Return (x, y) of the center of cell containing provided text 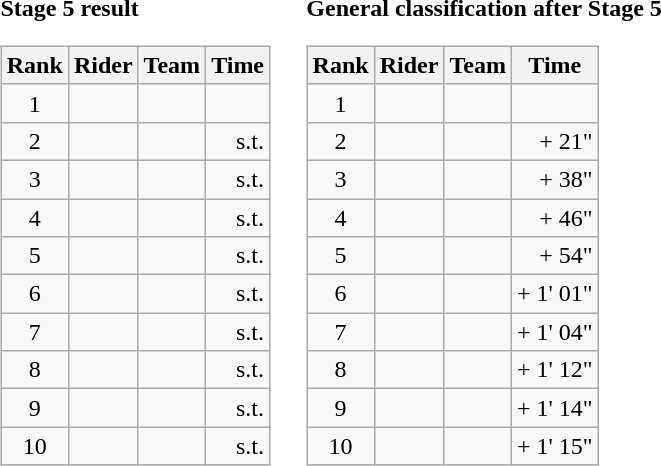
+ 1' 04" (554, 332)
+ 21" (554, 141)
+ 1' 15" (554, 446)
+ 1' 01" (554, 294)
+ 1' 14" (554, 408)
+ 54" (554, 256)
+ 38" (554, 179)
+ 1' 12" (554, 370)
+ 46" (554, 217)
